From the cell containing the given text, extract its center point as [X, Y] coordinate. 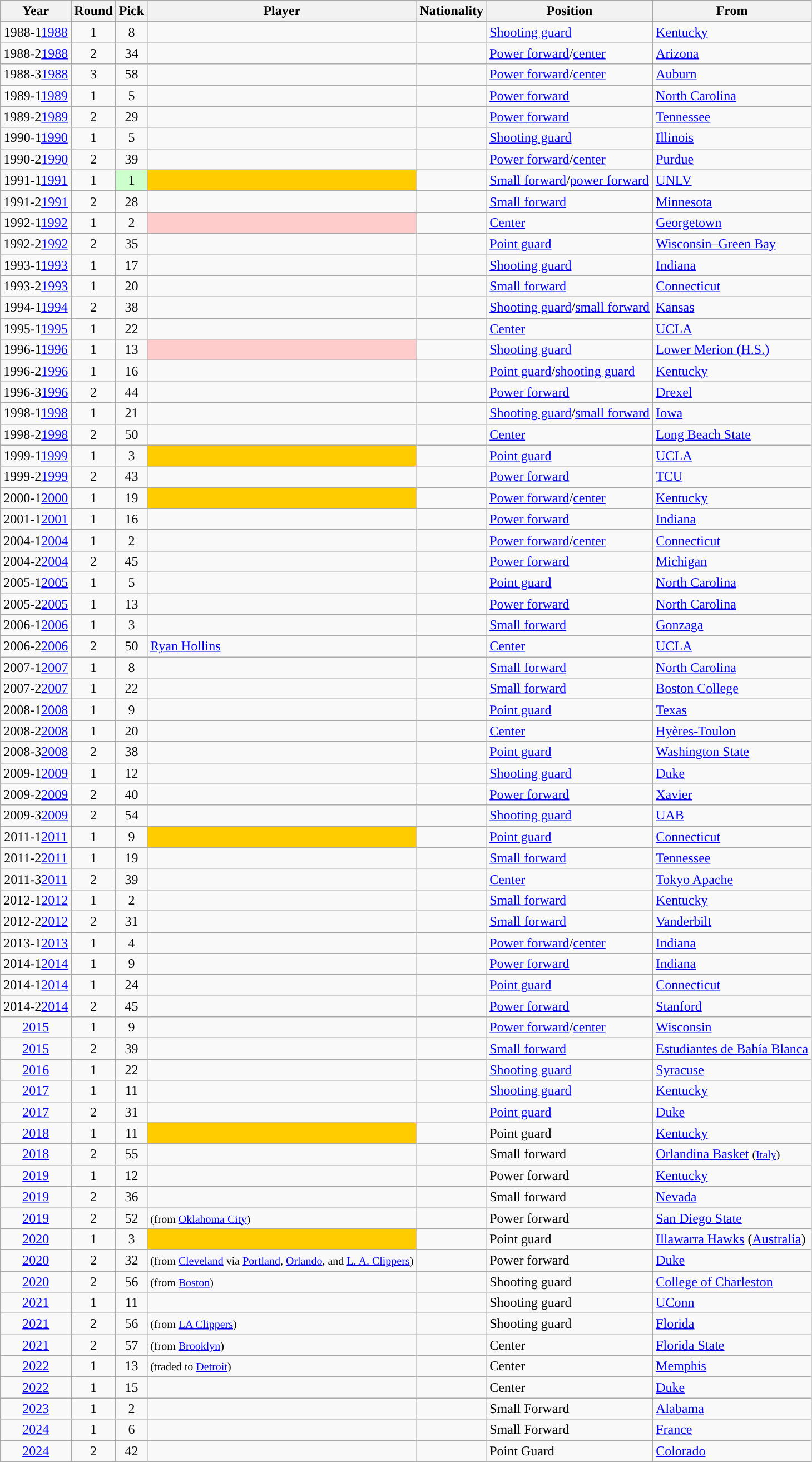
2006-22006 [36, 646]
Arizona [732, 53]
Minnesota [732, 201]
32 [131, 1260]
17 [131, 265]
2012-12012 [36, 900]
57 [131, 1345]
2009-22009 [36, 794]
1991-11991 [36, 180]
Wisconsin [732, 1028]
Point Guard [570, 1451]
Point guard/shooting guard [570, 371]
1989-21989 [36, 117]
1996-31996 [36, 392]
1988-31988 [36, 75]
(from Cleveland via Portland, Orlando, and L. A. Clippers) [282, 1260]
2014-22014 [36, 1006]
Florida [732, 1324]
UAB [732, 816]
2001-12001 [36, 519]
29 [131, 117]
Ryan Hollins [282, 646]
1996-21996 [36, 371]
1999-21999 [36, 477]
UConn [732, 1303]
1999-11999 [36, 456]
Stanford [732, 1006]
1995-11995 [36, 329]
Player [282, 11]
2008-22008 [36, 731]
54 [131, 816]
Illinois [732, 138]
Xavier [732, 794]
Drexel [732, 392]
24 [131, 985]
1992-11992 [36, 223]
France [732, 1430]
Alabama [732, 1409]
1990-11990 [36, 138]
Estudiantes de Bahía Blanca [732, 1049]
Tokyo Apache [732, 879]
1998-11998 [36, 413]
Lower Merion (H.S.) [732, 350]
2011-32011 [36, 879]
43 [131, 477]
College of Charleston [732, 1281]
Vanderbilt [732, 921]
36 [131, 1197]
Texas [732, 710]
Washington State [732, 752]
1991-21991 [36, 201]
Boston College [732, 689]
San Diego State [732, 1218]
Purdue [732, 159]
42 [131, 1451]
40 [131, 794]
Nationality [452, 11]
1994-11994 [36, 308]
(from Boston) [282, 1281]
1990-21990 [36, 159]
Gonzaga [732, 625]
2008-12008 [36, 710]
2023 [36, 1409]
2009-12009 [36, 773]
(from Brooklyn) [282, 1345]
Small forward/power forward [570, 180]
(from LA Clippers) [282, 1324]
Hyères-Toulon [732, 731]
4 [131, 943]
2007-22007 [36, 689]
52 [131, 1218]
1988-21988 [36, 53]
15 [131, 1387]
34 [131, 53]
6 [131, 1430]
(from Oklahoma City) [282, 1218]
21 [131, 413]
1992-21992 [36, 244]
55 [131, 1154]
Year [36, 11]
58 [131, 75]
Position [570, 11]
2005-12005 [36, 582]
44 [131, 392]
Kansas [732, 308]
35 [131, 244]
1989-11989 [36, 96]
Iowa [732, 413]
Illawarra Hawks (Australia) [732, 1239]
2004-22004 [36, 561]
2011-12011 [36, 837]
Georgetown [732, 223]
1993-11993 [36, 265]
Wisconsin–Green Bay [732, 244]
UNLV [732, 180]
1998-21998 [36, 434]
(traded to Detroit) [282, 1366]
2016 [36, 1070]
2007-12007 [36, 668]
Nevada [732, 1197]
From [732, 11]
Memphis [732, 1366]
1996-11996 [36, 350]
Pick [131, 11]
Florida State [732, 1345]
Auburn [732, 75]
2008-32008 [36, 752]
2013-12013 [36, 943]
2006-12006 [36, 625]
1993-21993 [36, 287]
Round [93, 11]
2009-32009 [36, 816]
Michigan [732, 561]
2011-22011 [36, 858]
Colorado [732, 1451]
2012-22012 [36, 921]
2004-12004 [36, 540]
28 [131, 201]
TCU [732, 477]
2000-12000 [36, 498]
Long Beach State [732, 434]
1988-11988 [36, 32]
Orlandina Basket (Italy) [732, 1154]
2005-22005 [36, 604]
Syracuse [732, 1070]
